Extract the (X, Y) coordinate from the center of the cell holding the provided text.  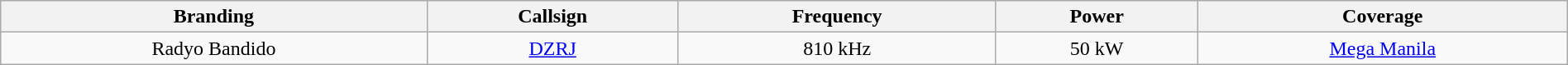
810 kHz (837, 48)
Radyo Bandido (213, 48)
Callsign (552, 17)
Coverage (1383, 17)
Branding (213, 17)
50 kW (1097, 48)
Frequency (837, 17)
DZRJ (552, 48)
Mega Manila (1383, 48)
Power (1097, 17)
